Identify which cell holds the provided text, then report its [x, y] central coordinate. 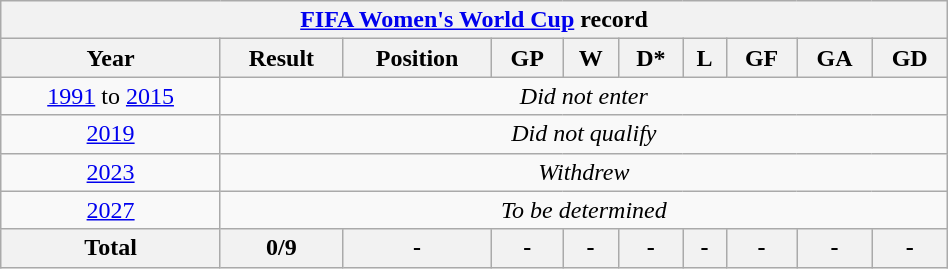
FIFA Women's World Cup record [474, 20]
Total [111, 248]
Result [281, 58]
2023 [111, 172]
0/9 [281, 248]
GD [910, 58]
Did not qualify [584, 134]
W [591, 58]
GF [762, 58]
GP [528, 58]
Year [111, 58]
1991 to 2015 [111, 96]
To be determined [584, 210]
Position [417, 58]
Withdrew [584, 172]
L [704, 58]
D* [651, 58]
GA [834, 58]
Did not enter [584, 96]
2027 [111, 210]
2019 [111, 134]
